Return the [X, Y] coordinate for the center point of the cell that contains the specified text.  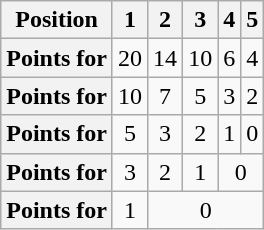
7 [166, 96]
20 [130, 58]
14 [166, 58]
6 [230, 58]
Position [57, 20]
